Return [X, Y] of the center of cell containing provided text 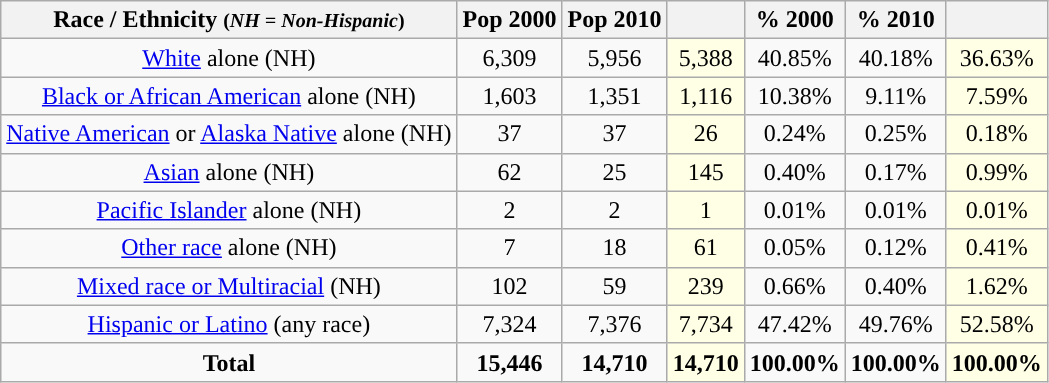
1 [706, 210]
7,376 [614, 324]
1,351 [614, 96]
Pop 2000 [510, 20]
62 [510, 172]
Pop 2010 [614, 20]
18 [614, 248]
15,446 [510, 362]
0.25% [896, 134]
7,324 [510, 324]
1,116 [706, 96]
0.12% [896, 248]
49.76% [896, 324]
0.99% [996, 172]
5,388 [706, 58]
40.18% [896, 58]
61 [706, 248]
Mixed race or Multiracial (NH) [229, 286]
40.85% [794, 58]
59 [614, 286]
Race / Ethnicity (NH = Non-Hispanic) [229, 20]
7,734 [706, 324]
25 [614, 172]
5,956 [614, 58]
Native American or Alaska Native alone (NH) [229, 134]
145 [706, 172]
1.62% [996, 286]
% 2000 [794, 20]
Asian alone (NH) [229, 172]
9.11% [896, 96]
10.38% [794, 96]
47.42% [794, 324]
102 [510, 286]
52.58% [996, 324]
6,309 [510, 58]
White alone (NH) [229, 58]
239 [706, 286]
26 [706, 134]
7 [510, 248]
% 2010 [896, 20]
0.05% [794, 248]
0.41% [996, 248]
Hispanic or Latino (any race) [229, 324]
0.17% [896, 172]
Total [229, 362]
0.24% [794, 134]
Black or African American alone (NH) [229, 96]
Pacific Islander alone (NH) [229, 210]
1,603 [510, 96]
0.66% [794, 286]
Other race alone (NH) [229, 248]
36.63% [996, 58]
7.59% [996, 96]
0.18% [996, 134]
